Provide the [X, Y] coordinate of the cell's center where the given text is located.  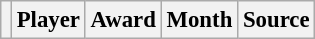
Player [48, 20]
Award [123, 20]
Source [276, 20]
Month [199, 20]
